Identify which cell holds the provided text, then report its [x, y] central coordinate. 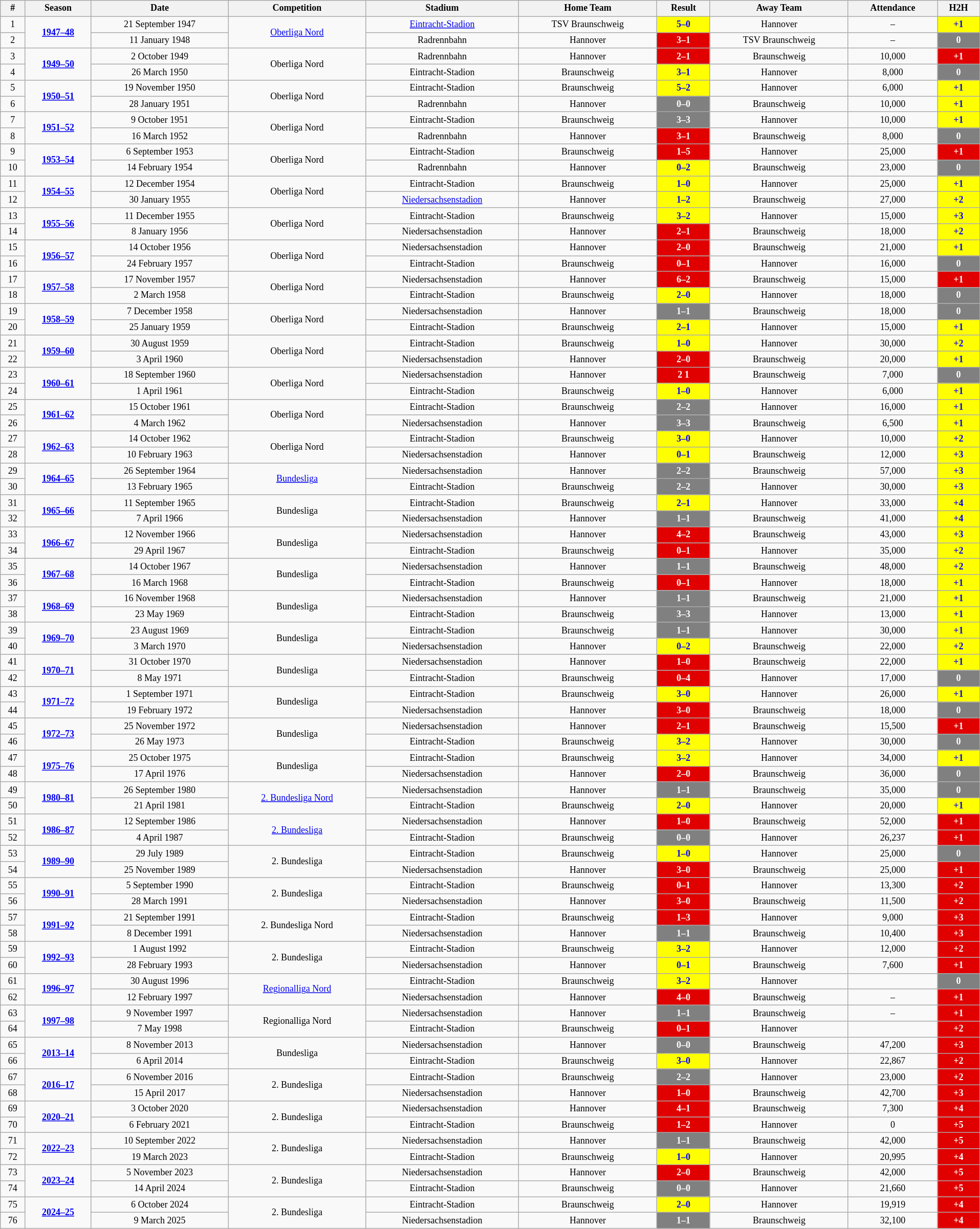
6 November 2016 [160, 1077]
11,500 [892, 902]
74 [13, 1188]
1997–98 [58, 1021]
Away Team [779, 8]
38 [13, 614]
8 [13, 136]
18 September 1960 [160, 376]
6,500 [892, 423]
16 March 1952 [160, 136]
52 [13, 838]
15 April 2017 [160, 1093]
48 [13, 774]
4 [13, 72]
9 November 1997 [160, 1013]
2016–17 [58, 1085]
9 March 2025 [160, 1221]
31 [13, 502]
Date [160, 8]
21 [13, 343]
12 [13, 200]
9 October 1951 [160, 120]
12 September 1986 [160, 822]
Attendance [892, 8]
1970–71 [58, 670]
14 February 1954 [160, 168]
1972–73 [58, 734]
6 February 2021 [160, 1125]
7 December 1958 [160, 311]
1969–70 [58, 638]
16 [13, 264]
1989–90 [58, 862]
Stadium [442, 8]
3 [13, 56]
1958–59 [58, 319]
44 [13, 710]
13,000 [892, 614]
7,600 [892, 965]
3 October 2020 [160, 1109]
9,000 [892, 918]
57,000 [892, 471]
1962–63 [58, 447]
1950–51 [58, 96]
15,500 [892, 726]
70 [13, 1125]
H2H [959, 8]
34,000 [892, 758]
3 March 1970 [160, 647]
1961–62 [58, 415]
62 [13, 997]
8 November 2013 [160, 1045]
10 February 1963 [160, 455]
72 [13, 1156]
10 September 2022 [160, 1141]
1960–61 [58, 383]
1 April 1961 [160, 391]
31 October 1970 [160, 662]
21 September 1991 [160, 918]
21 September 1947 [160, 25]
25 January 1959 [160, 327]
17 [13, 279]
59 [13, 950]
2 1 [683, 376]
47 [13, 758]
2020–21 [58, 1117]
11 December 1955 [160, 216]
43,000 [892, 534]
6–2 [683, 279]
14 October 1956 [160, 248]
41,000 [892, 519]
27,000 [892, 200]
Competition [297, 8]
7,300 [892, 1109]
65 [13, 1045]
5 November 2023 [160, 1173]
17,000 [892, 678]
32 [13, 519]
13,300 [892, 885]
1992–93 [58, 957]
11 January 1948 [160, 40]
1947–48 [58, 32]
29 [13, 471]
2 October 1949 [160, 56]
66 [13, 1061]
8 December 1991 [160, 933]
26 [13, 423]
6 April 2014 [160, 1061]
26 May 1973 [160, 742]
12 February 1997 [160, 997]
26,237 [892, 838]
1986–87 [58, 830]
11 September 1965 [160, 502]
18 [13, 296]
19 [13, 311]
15 October 1961 [160, 407]
10 [13, 168]
7,000 [892, 376]
1951–52 [58, 128]
2023–24 [58, 1180]
13 February 1965 [160, 487]
21,660 [892, 1188]
37 [13, 599]
26 September 1964 [160, 471]
1996–97 [58, 989]
30 January 1955 [160, 200]
28 [13, 455]
6 September 1953 [160, 151]
42,700 [892, 1093]
19,919 [892, 1204]
8 January 1956 [160, 231]
1990–91 [58, 893]
53 [13, 853]
22 [13, 359]
1964–65 [58, 479]
5 September 1990 [160, 885]
51 [13, 822]
1953–54 [58, 160]
1975–76 [58, 766]
67 [13, 1077]
7 [13, 120]
29 April 1967 [160, 551]
12 November 1966 [160, 534]
25 October 1975 [160, 758]
30 August 1959 [160, 343]
5 [13, 88]
4 March 1962 [160, 423]
28 March 1991 [160, 902]
4–2 [683, 534]
40 [13, 647]
8 May 1971 [160, 678]
36,000 [892, 774]
69 [13, 1109]
49 [13, 790]
60 [13, 965]
0–4 [683, 678]
43 [13, 694]
42 [13, 678]
14 April 2024 [160, 1188]
1971–72 [58, 702]
16 November 1968 [160, 599]
17 November 1957 [160, 279]
2 [13, 40]
45 [13, 726]
26 March 1950 [160, 72]
24 [13, 391]
30 August 1996 [160, 981]
75 [13, 1204]
33 [13, 534]
15 [13, 248]
19 November 1950 [160, 88]
25 [13, 407]
9 [13, 151]
73 [13, 1173]
34 [13, 551]
7 May 1998 [160, 1029]
52,000 [892, 822]
4 April 1987 [160, 838]
2024–25 [58, 1213]
4–1 [683, 1109]
# [13, 8]
14 October 1962 [160, 439]
1991–92 [58, 926]
5–0 [683, 25]
1 August 1992 [160, 950]
1959–60 [58, 351]
2022–23 [58, 1149]
16 March 1968 [160, 582]
46 [13, 742]
1966–67 [58, 542]
30 [13, 487]
1956–57 [58, 255]
71 [13, 1141]
47,200 [892, 1045]
1954–55 [58, 192]
20 [13, 327]
50 [13, 805]
1980–81 [58, 798]
14 October 1967 [160, 567]
27 [13, 439]
6 October 2024 [160, 1204]
19 March 2023 [160, 1156]
25 November 1989 [160, 870]
39 [13, 630]
2 March 1958 [160, 296]
41 [13, 662]
64 [13, 1029]
6 [13, 104]
68 [13, 1093]
7 April 1966 [160, 519]
1949–50 [58, 64]
11 [13, 184]
54 [13, 870]
76 [13, 1221]
19 February 1972 [160, 710]
Home Team [587, 8]
23 [13, 376]
13 [13, 216]
48,000 [892, 567]
56 [13, 902]
63 [13, 1013]
Season [58, 8]
17 April 1976 [160, 774]
61 [13, 981]
2013–14 [58, 1053]
10,400 [892, 933]
33,000 [892, 502]
21 April 1981 [160, 805]
28 February 1993 [160, 965]
5–2 [683, 88]
1–5 [683, 151]
24 February 1957 [160, 264]
26,000 [892, 694]
1967–68 [58, 575]
1955–56 [58, 224]
29 July 1989 [160, 853]
4–0 [683, 997]
36 [13, 582]
22,867 [892, 1061]
26 September 1980 [160, 790]
23 May 1969 [160, 614]
57 [13, 918]
25 November 1972 [160, 726]
1965–66 [58, 511]
12 December 1954 [160, 184]
3 April 1960 [160, 359]
35 [13, 567]
Result [683, 8]
14 [13, 231]
58 [13, 933]
28 January 1951 [160, 104]
1957–58 [58, 288]
55 [13, 885]
20,995 [892, 1156]
1–3 [683, 918]
1 [13, 25]
1 September 1971 [160, 694]
1968–69 [58, 606]
23 August 1969 [160, 630]
32,100 [892, 1221]
